Pinpoint the cell where the given text exists, returning its (x, y) midpoint coordinate. 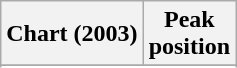
Chart (2003) (72, 34)
Peakposition (189, 34)
